Scan for the cell matching the given text and deliver its [x, y] coordinate at center. 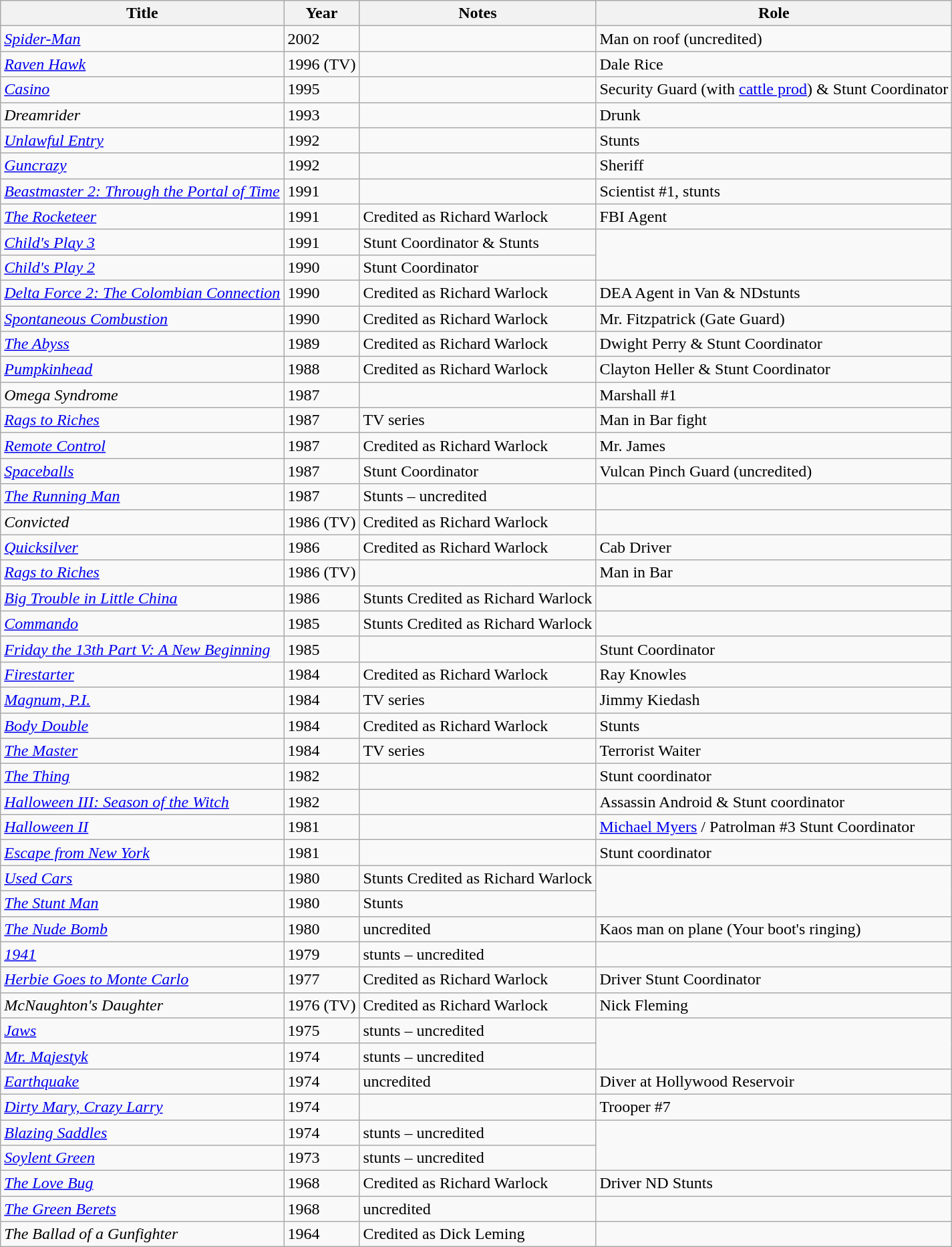
Halloween II [142, 827]
Stunts – uncredited [478, 497]
1995 [322, 90]
Man on roof (uncredited) [774, 39]
Credited as Dick Leming [478, 1234]
Child's Play 2 [142, 267]
Sheriff [774, 166]
1993 [322, 115]
Used Cars [142, 878]
Drunk [774, 115]
Unlawful Entry [142, 140]
1996 (TV) [322, 64]
1975 [322, 1030]
Notes [478, 13]
The Stunt Man [142, 904]
Escape from New York [142, 853]
Firestarter [142, 674]
1989 [322, 344]
Guncrazy [142, 166]
1977 [322, 980]
Convicted [142, 522]
Omega Syndrome [142, 395]
Delta Force 2: The Colombian Connection [142, 293]
Dreamrider [142, 115]
Vulcan Pinch Guard (uncredited) [774, 471]
1988 [322, 370]
Remote Control [142, 446]
The Rocketeer [142, 217]
Casino [142, 90]
Cab Driver [774, 547]
Mr. James [774, 446]
Driver ND Stunts [774, 1184]
Mr. Fitzpatrick (Gate Guard) [774, 319]
Friday the 13th Part V: A New Beginning [142, 649]
Soylent Green [142, 1158]
DEA Agent in Van & NDstunts [774, 293]
1941 [142, 954]
Scientist #1, stunts [774, 191]
Dirty Mary, Crazy Larry [142, 1107]
Clayton Heller & Stunt Coordinator [774, 370]
Spontaneous Combustion [142, 319]
Marshall #1 [774, 395]
Nick Fleming [774, 1005]
The Ballad of a Gunfighter [142, 1234]
Man in Bar [774, 573]
Terrorist Waiter [774, 751]
Title [142, 13]
Earthquake [142, 1081]
Mr. Majestyk [142, 1056]
Jimmy Kiedash [774, 700]
Halloween III: Season of the Witch [142, 802]
Pumpkinhead [142, 370]
McNaughton's Daughter [142, 1005]
Dale Rice [774, 64]
The Love Bug [142, 1184]
Jaws [142, 1030]
Driver Stunt Coordinator [774, 980]
Trooper #7 [774, 1107]
Beastmaster 2: Through the Portal of Time [142, 191]
Dwight Perry & Stunt Coordinator [774, 344]
Raven Hawk [142, 64]
Body Double [142, 725]
Year [322, 13]
The Green Berets [142, 1209]
Quicksilver [142, 547]
1979 [322, 954]
Diver at Hollywood Reservoir [774, 1081]
The Master [142, 751]
Security Guard (with cattle prod) & Stunt Coordinator [774, 90]
Child's Play 3 [142, 242]
Big Trouble in Little China [142, 598]
2002 [322, 39]
1964 [322, 1234]
Spaceballs [142, 471]
The Running Man [142, 497]
Spider-Man [142, 39]
Michael Myers / Patrolman #3 Stunt Coordinator [774, 827]
Assassin Android & Stunt coordinator [774, 802]
1976 (TV) [322, 1005]
Kaos man on plane (Your boot's ringing) [774, 929]
Herbie Goes to Monte Carlo [142, 980]
1973 [322, 1158]
The Abyss [142, 344]
Ray Knowles [774, 674]
Commando [142, 623]
Role [774, 13]
Blazing Saddles [142, 1133]
The Thing [142, 777]
Stunt Coordinator & Stunts [478, 242]
Magnum, P.I. [142, 700]
Man in Bar fight [774, 420]
The Nude Bomb [142, 929]
FBI Agent [774, 217]
